Determine the [x, y] coordinate at the center of the cell enclosing the given text.  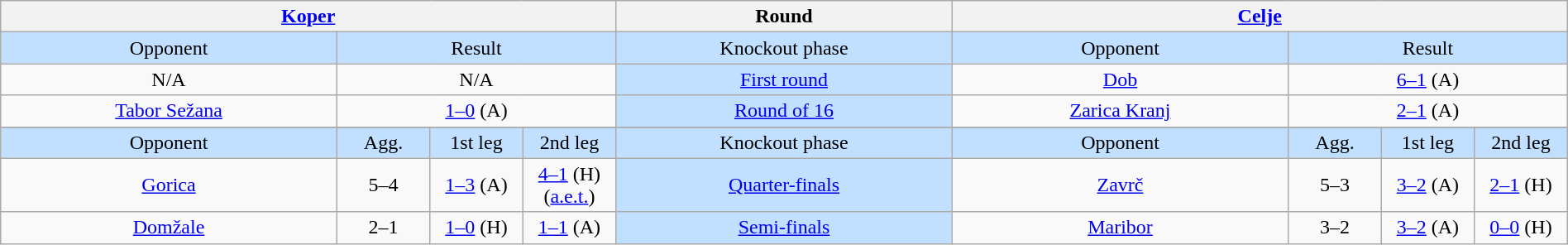
1–0 (A) [476, 111]
Celje [1260, 17]
1–3 (A) [476, 185]
5–3 [1335, 185]
2–1 (H) [1522, 185]
Maribor [1120, 228]
0–0 (H) [1522, 228]
Round of 16 [784, 111]
4–1 (H) (a.e.t.) [569, 185]
5–4 [383, 185]
Tabor Sežana [169, 111]
Zarica Kranj [1120, 111]
2–1 [383, 228]
Semi-finals [784, 228]
Domžale [169, 228]
Round [784, 17]
3–2 [1335, 228]
2–1 (A) [1428, 111]
Quarter-finals [784, 185]
Gorica [169, 185]
Dob [1120, 79]
1–1 (A) [569, 228]
1–0 (H) [476, 228]
First round [784, 79]
Koper [308, 17]
Zavrč [1120, 185]
6–1 (A) [1428, 79]
